Identify which cell holds the provided text, then report its [x, y] central coordinate. 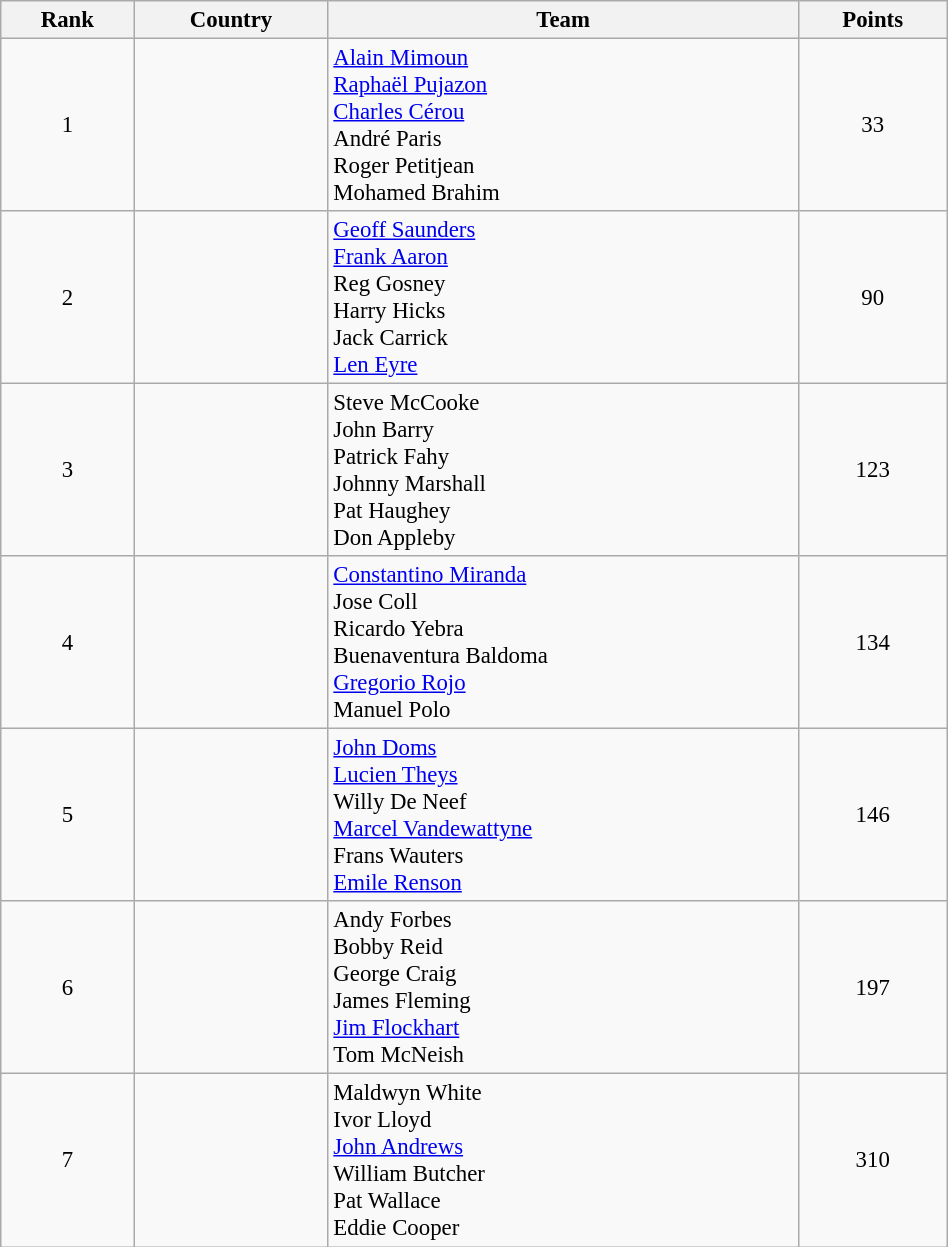
Team [563, 20]
310 [872, 1160]
Steve McCookeJohn BarryPatrick FahyJohnny MarshallPat HaugheyDon Appleby [563, 470]
33 [872, 126]
Country [231, 20]
146 [872, 816]
Points [872, 20]
134 [872, 642]
Constantino MirandaJose CollRicardo YebraBuenaventura BaldomaGregorio RojoManuel Polo [563, 642]
Alain MimounRaphaël PujazonCharles CérouAndré ParisRoger PetitjeanMohamed Brahim [563, 126]
Maldwyn WhiteIvor LloydJohn AndrewsWilliam ButcherPat WallaceEddie Cooper [563, 1160]
Geoff SaundersFrank AaronReg GosneyHarry HicksJack CarrickLen Eyre [563, 298]
Andy ForbesBobby ReidGeorge CraigJames FlemingJim FlockhartTom McNeish [563, 988]
90 [872, 298]
197 [872, 988]
4 [68, 642]
6 [68, 988]
2 [68, 298]
1 [68, 126]
Rank [68, 20]
3 [68, 470]
123 [872, 470]
5 [68, 816]
7 [68, 1160]
John DomsLucien TheysWilly De NeefMarcel VandewattyneFrans WautersEmile Renson [563, 816]
